Return [x, y] of the center of cell containing provided text 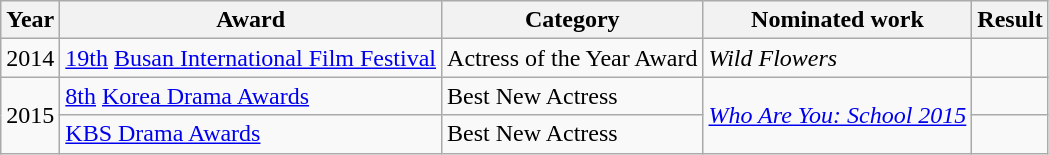
Who Are You: School 2015 [838, 115]
Year [30, 20]
2015 [30, 115]
KBS Drama Awards [251, 134]
2014 [30, 58]
8th Korea Drama Awards [251, 96]
Result [1010, 20]
Award [251, 20]
Category [572, 20]
19th Busan International Film Festival [251, 58]
Wild Flowers [838, 58]
Actress of the Year Award [572, 58]
Nominated work [838, 20]
